Determine the (x, y) coordinate at the center of the cell enclosing the given text.  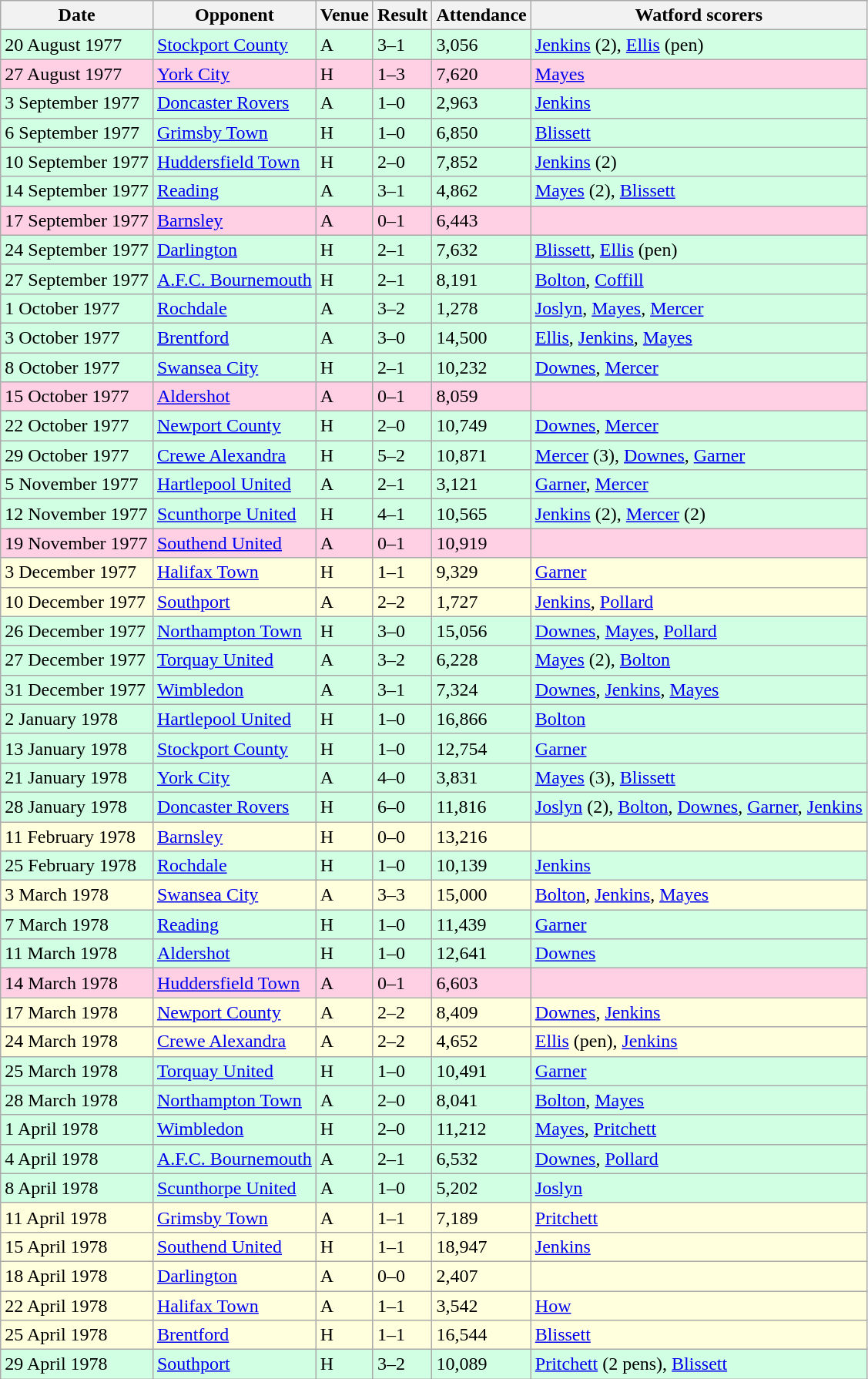
10,871 (481, 455)
3,056 (481, 45)
5–2 (402, 455)
Downes (699, 954)
11,212 (481, 1129)
7,324 (481, 689)
6,532 (481, 1159)
15,056 (481, 631)
Downes, Pollard (699, 1159)
Pritchett (699, 1217)
6 September 1977 (77, 133)
7 March 1978 (77, 924)
10,919 (481, 543)
Date (77, 15)
11 February 1978 (77, 836)
4,862 (481, 191)
12,641 (481, 954)
14,500 (481, 337)
3 October 1977 (77, 337)
7,852 (481, 162)
3 September 1977 (77, 103)
22 April 1978 (77, 1306)
Mayes (2), Bolton (699, 660)
10 December 1977 (77, 602)
8 October 1977 (77, 367)
1,278 (481, 308)
Jenkins (2), Ellis (pen) (699, 45)
10 September 1977 (77, 162)
29 October 1977 (77, 455)
Joslyn (2), Bolton, Downes, Garner, Jenkins (699, 807)
12 November 1977 (77, 514)
1–3 (402, 74)
25 April 1978 (77, 1335)
8,059 (481, 397)
Downes, Jenkins, Mayes (699, 689)
16,866 (481, 719)
7,189 (481, 1217)
7,620 (481, 74)
1 October 1977 (77, 308)
2 January 1978 (77, 719)
8 April 1978 (77, 1188)
31 December 1977 (77, 689)
Joslyn (699, 1188)
Joslyn, Mayes, Mercer (699, 308)
11 March 1978 (77, 954)
17 March 1978 (77, 1012)
4–0 (402, 777)
14 March 1978 (77, 983)
8,409 (481, 1012)
14 September 1977 (77, 191)
Opponent (234, 15)
6–0 (402, 807)
11,439 (481, 924)
4–1 (402, 514)
10,749 (481, 426)
3 December 1977 (77, 572)
19 November 1977 (77, 543)
13,216 (481, 836)
15 October 1977 (77, 397)
Bolton (699, 719)
25 March 1978 (77, 1071)
Mayes (2), Blissett (699, 191)
5 November 1977 (77, 485)
1,727 (481, 602)
26 December 1977 (77, 631)
28 January 1978 (77, 807)
Mayes, Pritchett (699, 1129)
7,632 (481, 250)
24 September 1977 (77, 250)
Venue (344, 15)
1 April 1978 (77, 1129)
18 April 1978 (77, 1276)
20 August 1977 (77, 45)
3 March 1978 (77, 895)
3–3 (402, 895)
22 October 1977 (77, 426)
Mercer (3), Downes, Garner (699, 455)
25 February 1978 (77, 866)
8,041 (481, 1100)
27 August 1977 (77, 74)
9,329 (481, 572)
How (699, 1306)
Attendance (481, 15)
Jenkins (2) (699, 162)
2,963 (481, 103)
Ellis, Jenkins, Mayes (699, 337)
10,139 (481, 866)
15,000 (481, 895)
Jenkins, Pollard (699, 602)
15 April 1978 (77, 1246)
Jenkins (2), Mercer (2) (699, 514)
24 March 1978 (77, 1042)
Bolton, Mayes (699, 1100)
6,228 (481, 660)
3,542 (481, 1306)
Result (402, 15)
11 April 1978 (77, 1217)
Bolton, Jenkins, Mayes (699, 895)
10,232 (481, 367)
Pritchett (2 pens), Blissett (699, 1364)
Mayes (699, 74)
4,652 (481, 1042)
6,603 (481, 983)
10,089 (481, 1364)
3,121 (481, 485)
Mayes (3), Blissett (699, 777)
10,565 (481, 514)
17 September 1977 (77, 220)
28 March 1978 (77, 1100)
Ellis (pen), Jenkins (699, 1042)
Downes, Jenkins (699, 1012)
27 December 1977 (77, 660)
Downes, Mayes, Pollard (699, 631)
27 September 1977 (77, 279)
6,850 (481, 133)
Bolton, Coffill (699, 279)
Garner, Mercer (699, 485)
Watford scorers (699, 15)
8,191 (481, 279)
29 April 1978 (77, 1364)
12,754 (481, 748)
21 January 1978 (77, 777)
6,443 (481, 220)
13 January 1978 (77, 748)
4 April 1978 (77, 1159)
18,947 (481, 1246)
3,831 (481, 777)
10,491 (481, 1071)
16,544 (481, 1335)
Blissett, Ellis (pen) (699, 250)
5,202 (481, 1188)
2,407 (481, 1276)
11,816 (481, 807)
